Detect which cell encompasses the target text, then output its (X, Y) center coordinate. 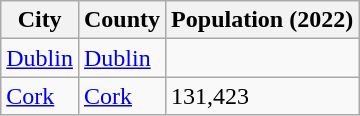
County (122, 20)
City (40, 20)
131,423 (262, 96)
Population (2022) (262, 20)
